Provide the [x, y] coordinate of the cell's center where the given text is located.  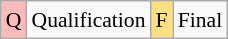
Q [14, 20]
Final [200, 20]
F [162, 20]
Qualification [89, 20]
